Extract the (x, y) coordinate from the center of the cell holding the provided text.  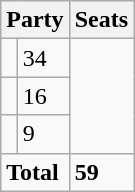
Total (35, 172)
34 (43, 58)
9 (43, 134)
Seats (101, 20)
59 (101, 172)
16 (43, 96)
Party (35, 20)
